From the cell containing the given text, extract its center point as (X, Y) coordinate. 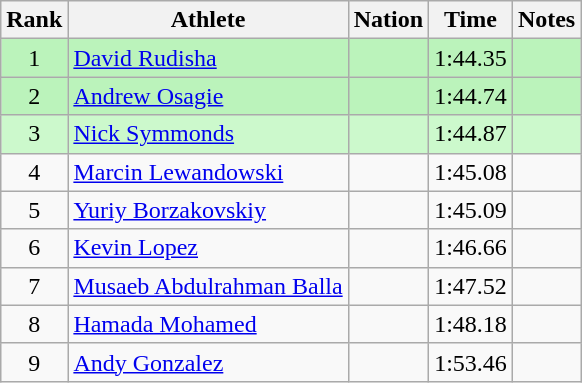
1:44.74 (471, 96)
Athlete (208, 20)
1:44.35 (471, 58)
Kevin Lopez (208, 248)
6 (34, 248)
Musaeb Abdulrahman Balla (208, 286)
2 (34, 96)
Andrew Osagie (208, 96)
Notes (546, 20)
1:44.87 (471, 134)
5 (34, 210)
Rank (34, 20)
8 (34, 324)
4 (34, 172)
1:48.18 (471, 324)
1:45.08 (471, 172)
1 (34, 58)
Nick Symmonds (208, 134)
Time (471, 20)
1:47.52 (471, 286)
Andy Gonzalez (208, 362)
David Rudisha (208, 58)
1:45.09 (471, 210)
1:53.46 (471, 362)
Nation (388, 20)
Hamada Mohamed (208, 324)
Marcin Lewandowski (208, 172)
1:46.66 (471, 248)
9 (34, 362)
7 (34, 286)
Yuriy Borzakovskiy (208, 210)
3 (34, 134)
